From the cell containing the given text, extract its center point as [x, y] coordinate. 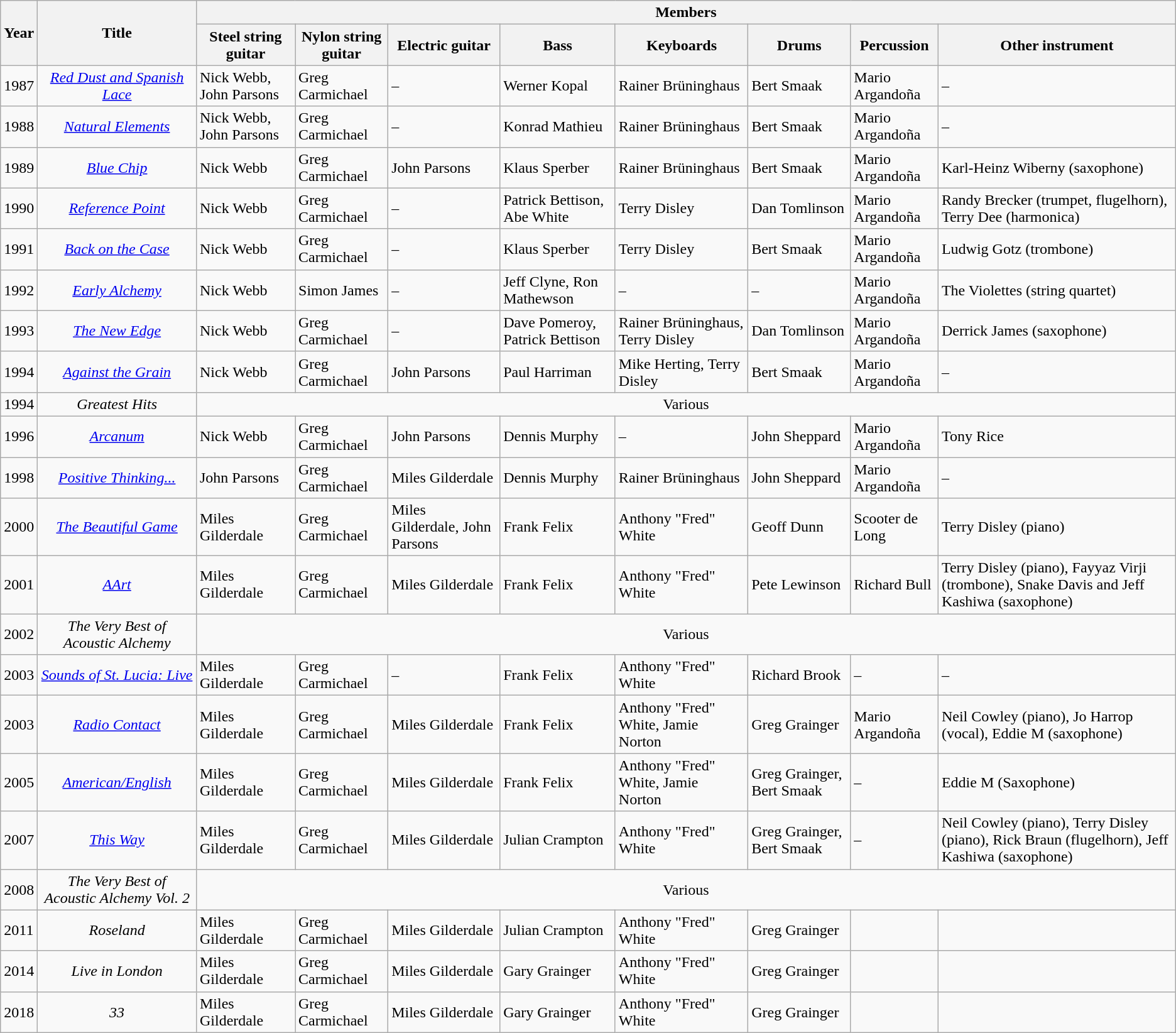
Drums [799, 45]
Electric guitar [444, 45]
Bass [558, 45]
Early Alchemy [117, 290]
Scooter de Long [895, 527]
Richard Brook [799, 675]
American/English [117, 782]
Members [686, 13]
Keyboards [681, 45]
AArt [117, 585]
Simon James [342, 290]
Natural Elements [117, 127]
Radio Contact [117, 724]
The New Edge [117, 331]
1989 [19, 167]
33 [117, 1012]
Live in London [117, 971]
Konrad Mathieu [558, 127]
Steel string guitar [245, 45]
Jeff Clyne, Ron Mathewson [558, 290]
1996 [19, 436]
Dave Pomeroy, Patrick Bettison [558, 331]
Sounds of St. Lucia: Live [117, 675]
2005 [19, 782]
2014 [19, 971]
Derrick James (saxophone) [1057, 331]
1998 [19, 478]
2007 [19, 840]
Positive Thinking... [117, 478]
Other instrument [1057, 45]
1990 [19, 209]
Miles Gilderdale, John Parsons [444, 527]
Mike Herting, Terry Disley [681, 372]
Paul Harriman [558, 372]
Back on the Case [117, 249]
The Very Best of Acoustic Alchemy Vol. 2 [117, 890]
Pete Lewinson [799, 585]
Werner Kopal [558, 85]
Title [117, 33]
1993 [19, 331]
Blue Chip [117, 167]
1991 [19, 249]
Nylon string guitar [342, 45]
Randy Brecker (trumpet, flugelhorn), Terry Dee (harmonica) [1057, 209]
1988 [19, 127]
2018 [19, 1012]
Ludwig Gotz (trombone) [1057, 249]
Terry Disley (piano) [1057, 527]
2000 [19, 527]
Patrick Bettison, Abe White [558, 209]
Richard Bull [895, 585]
Percussion [895, 45]
2001 [19, 585]
Rainer Brüninghaus, Terry Disley [681, 331]
Reference Point [117, 209]
Karl-Heinz Wiberny (saxophone) [1057, 167]
2011 [19, 930]
2002 [19, 635]
Tony Rice [1057, 436]
Year [19, 33]
Neil Cowley (piano), Terry Disley (piano), Rick Braun (flugelhorn), Jeff Kashiwa (saxophone) [1057, 840]
Neil Cowley (piano), Jo Harrop (vocal), Eddie M (saxophone) [1057, 724]
Terry Disley (piano), Fayyaz Virji (trombone), Snake Davis and Jeff Kashiwa (saxophone) [1057, 585]
Greatest Hits [117, 404]
Eddie M (Saxophone) [1057, 782]
The Very Best of Acoustic Alchemy [117, 635]
The Violettes (string quartet) [1057, 290]
1992 [19, 290]
1987 [19, 85]
Red Dust and Spanish Lace [117, 85]
Against the Grain [117, 372]
Roseland [117, 930]
This Way [117, 840]
Geoff Dunn [799, 527]
2008 [19, 890]
Arcanum [117, 436]
The Beautiful Game [117, 527]
